Scan for the cell matching the given text and deliver its [X, Y] coordinate at center. 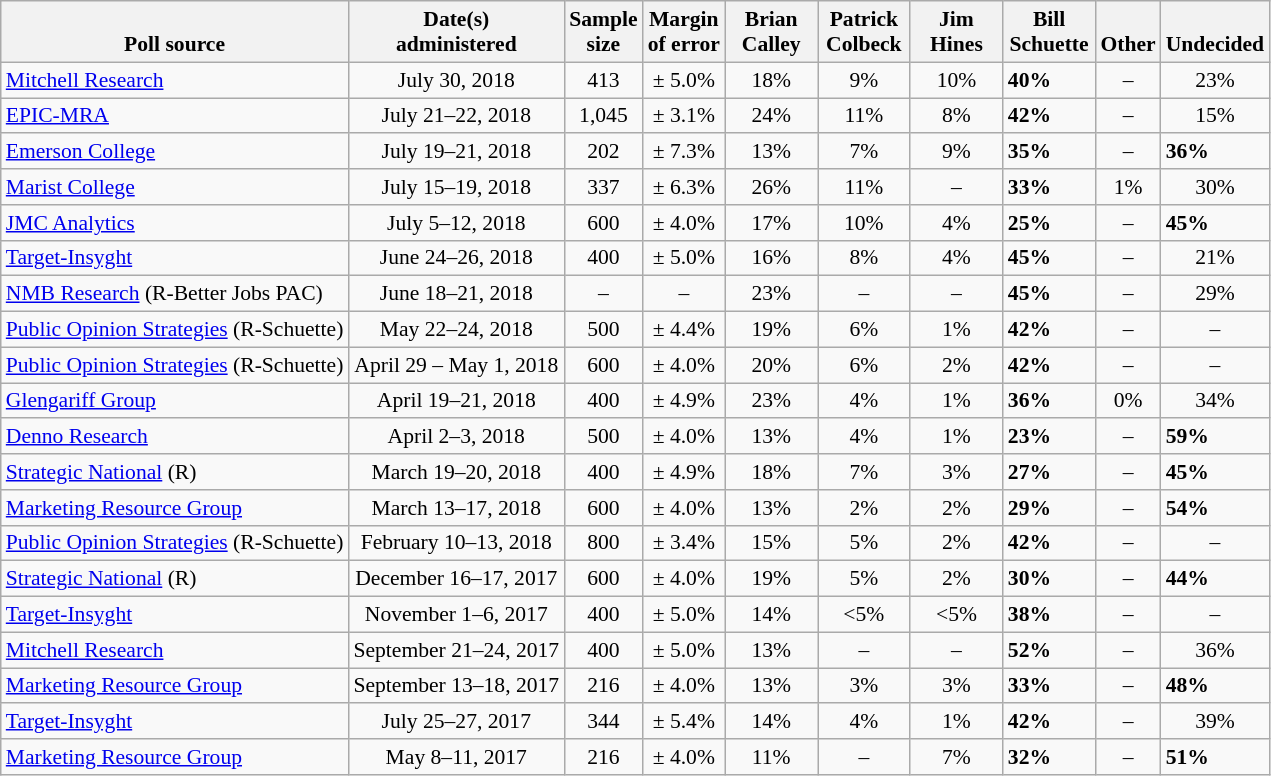
26% [772, 187]
0% [1128, 401]
NMB Research (R-Better Jobs PAC) [175, 294]
June 24–26, 2018 [456, 258]
April 29 – May 1, 2018 [456, 365]
± 3.4% [684, 543]
27% [1050, 472]
17% [772, 223]
± 3.1% [684, 116]
February 10–13, 2018 [456, 543]
Date(s)administered [456, 32]
202 [603, 152]
September 13–18, 2017 [456, 686]
June 18–21, 2018 [456, 294]
35% [1050, 152]
Samplesize [603, 32]
November 1–6, 2017 [456, 615]
24% [772, 116]
± 4.4% [684, 330]
PatrickColbeck [864, 32]
July 30, 2018 [456, 80]
48% [1215, 686]
38% [1050, 615]
March 13–17, 2018 [456, 508]
April 2–3, 2018 [456, 437]
EPIC-MRA [175, 116]
52% [1050, 650]
July 15–19, 2018 [456, 187]
July 19–21, 2018 [456, 152]
Marginof error [684, 32]
21% [1215, 258]
May 8–11, 2017 [456, 757]
July 25–27, 2017 [456, 722]
Poll source [175, 32]
JMC Analytics [175, 223]
April 19–21, 2018 [456, 401]
BillSchuette [1050, 32]
20% [772, 365]
800 [603, 543]
July 21–22, 2018 [456, 116]
BrianCalley [772, 32]
July 5–12, 2018 [456, 223]
337 [603, 187]
16% [772, 258]
Glengariff Group [175, 401]
May 22–24, 2018 [456, 330]
Denno Research [175, 437]
± 6.3% [684, 187]
51% [1215, 757]
413 [603, 80]
25% [1050, 223]
32% [1050, 757]
JimHines [956, 32]
1,045 [603, 116]
44% [1215, 579]
54% [1215, 508]
September 21–24, 2017 [456, 650]
± 7.3% [684, 152]
40% [1050, 80]
34% [1215, 401]
Emerson College [175, 152]
39% [1215, 722]
Marist College [175, 187]
March 19–20, 2018 [456, 472]
Other [1128, 32]
± 5.4% [684, 722]
Undecided [1215, 32]
December 16–17, 2017 [456, 579]
344 [603, 722]
59% [1215, 437]
